Extract the (X, Y) coordinate from the center of the cell holding the provided text.  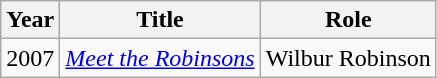
Meet the Robinsons (160, 58)
2007 (30, 58)
Year (30, 20)
Role (348, 20)
Wilbur Robinson (348, 58)
Title (160, 20)
